Locate the cell with the specified text and output its [X, Y] center coordinate. 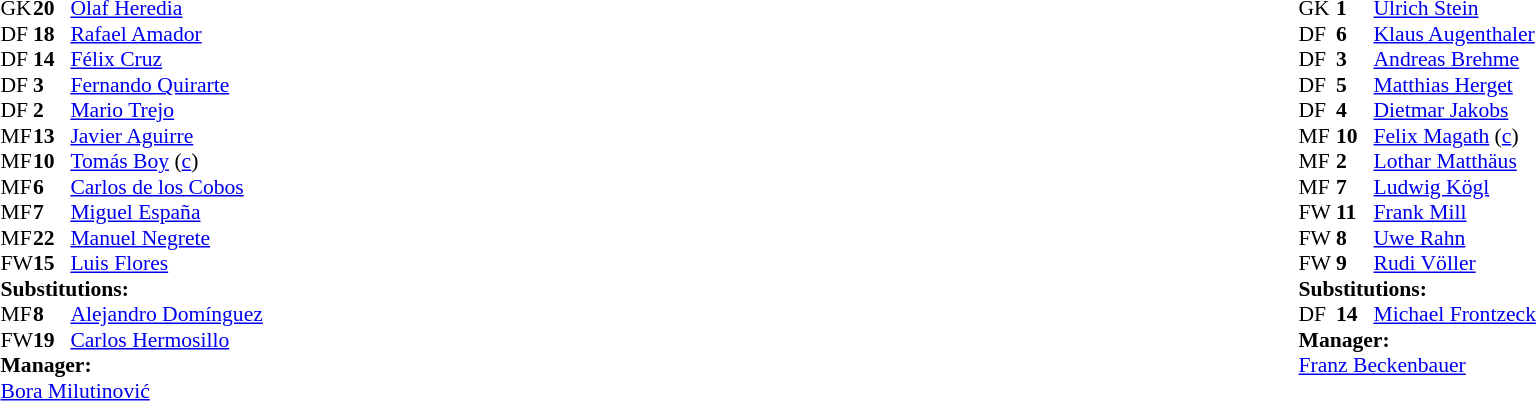
Dietmar Jakobs [1455, 111]
Matthias Herget [1455, 85]
Ludwig Kögl [1455, 187]
19 [52, 340]
15 [52, 263]
Lothar Matthäus [1455, 161]
Luis Flores [166, 263]
22 [52, 238]
18 [52, 34]
Mario Trejo [166, 111]
Fernando Quirarte [166, 85]
Klaus Augenthaler [1455, 34]
5 [1355, 85]
13 [52, 136]
Rafael Amador [166, 34]
Michael Frontzeck [1455, 315]
Andreas Brehme [1455, 59]
11 [1355, 213]
Carlos Hermosillo [166, 340]
Félix Cruz [166, 59]
Franz Beckenbauer [1418, 365]
Miguel España [166, 213]
Frank Mill [1455, 213]
Tomás Boy (c) [166, 161]
Manuel Negrete [166, 238]
Javier Aguirre [166, 136]
Felix Magath (c) [1455, 136]
9 [1355, 263]
Alejandro Domínguez [166, 315]
Uwe Rahn [1455, 238]
4 [1355, 111]
Carlos de los Cobos [166, 187]
Rudi Völler [1455, 263]
